For the text-containing cell, return its midpoint in (x, y) coordinate format. 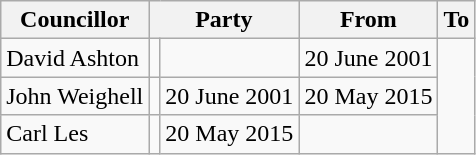
Party (224, 20)
John Weighell (75, 96)
David Ashton (75, 58)
From (368, 20)
Carl Les (75, 134)
To (456, 20)
Councillor (75, 20)
